Detect which cell encompasses the target text, then output its (x, y) center coordinate. 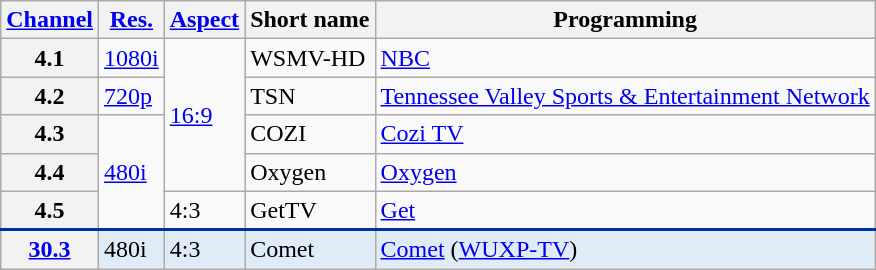
16:9 (204, 115)
Short name (310, 20)
WSMV-HD (310, 58)
Programming (625, 20)
NBC (625, 58)
Res. (132, 20)
Comet (WUXP-TV) (625, 250)
30.3 (50, 250)
GetTV (310, 210)
720p (132, 96)
4.1 (50, 58)
4.5 (50, 210)
COZI (310, 134)
TSN (310, 96)
Channel (50, 20)
4.2 (50, 96)
Aspect (204, 20)
Cozi TV (625, 134)
1080i (132, 58)
Get (625, 210)
Tennessee Valley Sports & Entertainment Network (625, 96)
Comet (310, 250)
4.3 (50, 134)
4.4 (50, 172)
